Extract the (x, y) coordinate from the center of the cell holding the provided text.  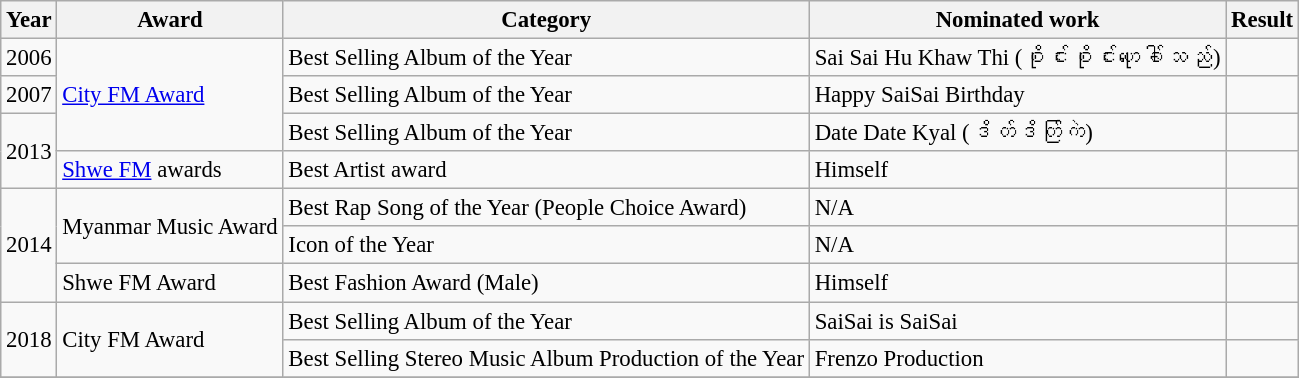
2007 (29, 95)
Best Fashion Award (Male) (546, 283)
2006 (29, 58)
Best Artist award (546, 170)
Category (546, 20)
2013 (29, 152)
Happy SaiSai Birthday (1017, 95)
Nominated work (1017, 20)
Year (29, 20)
Shwe FM Award (170, 283)
Result (1262, 20)
SaiSai is SaiSai (1017, 321)
Shwe FM awards (170, 170)
2014 (29, 246)
Date Date Kyal (ဒိတ်ဒိတ်ကြဲ) (1017, 133)
Award (170, 20)
Myanmar Music Award (170, 226)
2018 (29, 340)
Icon of the Year (546, 245)
Best Selling Stereo Music Album Production of the Year (546, 358)
Frenzo Production (1017, 358)
Best Rap Song of the Year (People Choice Award) (546, 208)
Sai Sai Hu Khaw Thi (စိုင်းစိုင်းဟုခေါ်သည်) (1017, 58)
